Pinpoint the cell where the given text exists, returning its (x, y) midpoint coordinate. 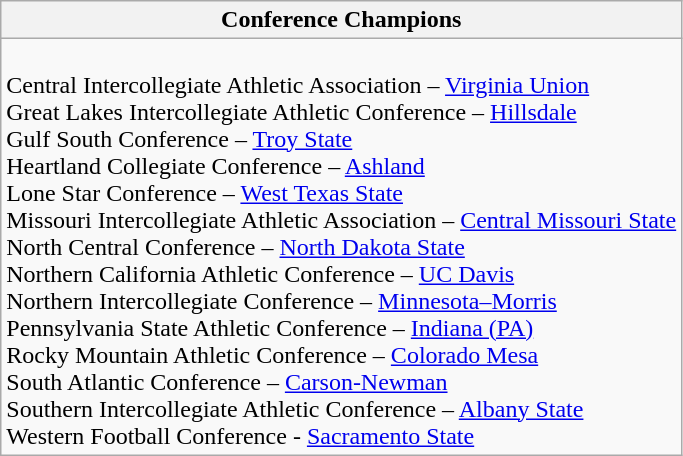
Conference Champions (342, 20)
